Pinpoint the cell where the given text exists, returning its (x, y) midpoint coordinate. 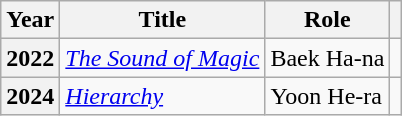
Role (328, 20)
Year (30, 20)
Hierarchy (162, 96)
2024 (30, 96)
Baek Ha-na (328, 58)
2022 (30, 58)
Yoon He-ra (328, 96)
The Sound of Magic (162, 58)
Title (162, 20)
